Identify which cell holds the provided text, then report its (X, Y) central coordinate. 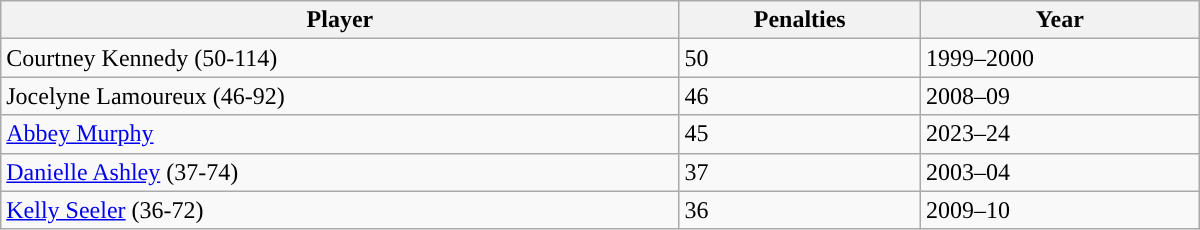
1999–2000 (1060, 58)
46 (800, 96)
Penalties (800, 20)
Player (340, 20)
37 (800, 172)
Kelly Seeler (36-72) (340, 210)
Danielle Ashley (37-74) (340, 172)
2009–10 (1060, 210)
Jocelyne Lamoureux (46-92) (340, 96)
Year (1060, 20)
2023–24 (1060, 134)
45 (800, 134)
2008–09 (1060, 96)
2003–04 (1060, 172)
50 (800, 58)
36 (800, 210)
Abbey Murphy (340, 134)
Courtney Kennedy (50-114) (340, 58)
